Scan for the cell matching the given text and deliver its (X, Y) coordinate at center. 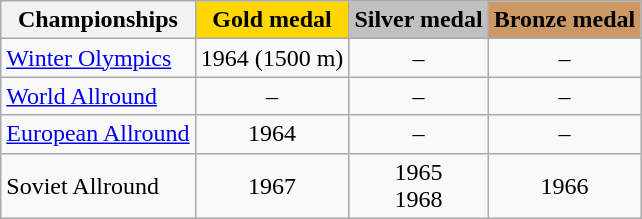
Championships (98, 20)
Silver medal (418, 20)
1966 (564, 186)
Bronze medal (564, 20)
1967 (272, 186)
1964 (1500 m) (272, 58)
Soviet Allround (98, 186)
World Allround (98, 96)
1965 1968 (418, 186)
1964 (272, 134)
European Allround (98, 134)
Winter Olympics (98, 58)
Gold medal (272, 20)
